Detect which cell encompasses the target text, then output its [X, Y] center coordinate. 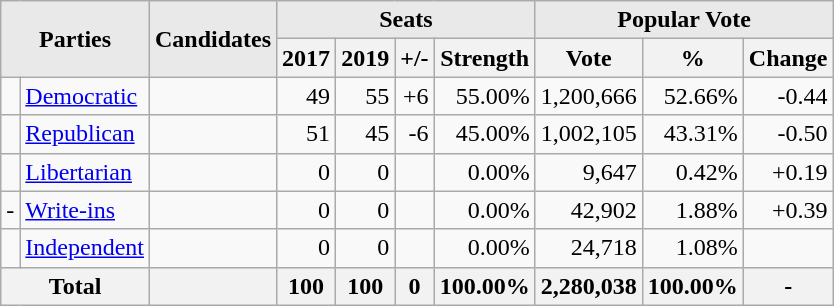
Strength [484, 58]
-6 [414, 134]
52.66% [692, 96]
% [692, 58]
-0.50 [788, 134]
Write-ins [85, 210]
45 [366, 134]
Seats [406, 20]
2017 [306, 58]
Popular Vote [684, 20]
Republican [85, 134]
Democratic [85, 96]
9,647 [588, 172]
+/- [414, 58]
24,718 [588, 248]
1,002,105 [588, 134]
Total [76, 286]
42,902 [588, 210]
Independent [85, 248]
1,200,666 [588, 96]
55 [366, 96]
Vote [588, 58]
+0.39 [788, 210]
Parties [76, 39]
51 [306, 134]
+6 [414, 96]
2,280,038 [588, 286]
-0.44 [788, 96]
45.00% [484, 134]
2019 [366, 58]
Libertarian [85, 172]
+0.19 [788, 172]
49 [306, 96]
55.00% [484, 96]
1.88% [692, 210]
43.31% [692, 134]
0.42% [692, 172]
Candidates [212, 39]
1.08% [692, 248]
Change [788, 58]
